Identify which cell holds the provided text, then report its [x, y] central coordinate. 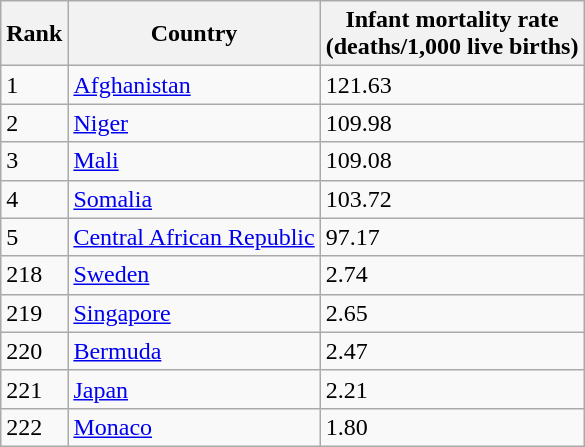
2.21 [452, 389]
1 [34, 85]
2 [34, 123]
Infant mortality rate (deaths/1,000 live births) [452, 34]
Bermuda [194, 351]
4 [34, 199]
1.80 [452, 427]
221 [34, 389]
Singapore [194, 313]
Somalia [194, 199]
2.47 [452, 351]
97.17 [452, 237]
220 [34, 351]
222 [34, 427]
2.65 [452, 313]
3 [34, 161]
121.63 [452, 85]
Afghanistan [194, 85]
Sweden [194, 275]
Monaco [194, 427]
103.72 [452, 199]
Country [194, 34]
2.74 [452, 275]
Niger [194, 123]
219 [34, 313]
109.08 [452, 161]
Rank [34, 34]
5 [34, 237]
Japan [194, 389]
Mali [194, 161]
218 [34, 275]
109.98 [452, 123]
Central African Republic [194, 237]
